Scan for the cell matching the given text and deliver its (x, y) coordinate at center. 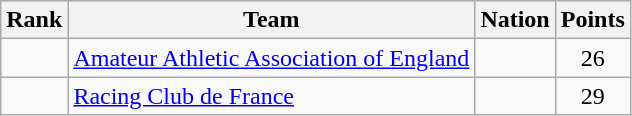
Amateur Athletic Association of England (272, 58)
Nation (515, 20)
Racing Club de France (272, 96)
Rank (34, 20)
26 (592, 58)
Points (592, 20)
Team (272, 20)
29 (592, 96)
